Output the [x, y] coordinate of the center of the cell containing the given text.  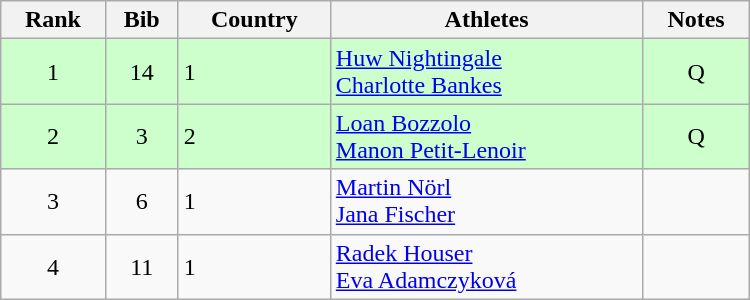
Bib [142, 20]
Country [254, 20]
11 [142, 266]
Rank [53, 20]
Athletes [486, 20]
Notes [696, 20]
Loan BozzoloManon Petit-Lenoir [486, 136]
Martin NörlJana Fischer [486, 202]
6 [142, 202]
Huw NightingaleCharlotte Bankes [486, 72]
4 [53, 266]
Radek HouserEva Adamczyková [486, 266]
14 [142, 72]
